Capture the cell that displays the provided text and extract its [x, y] central coordinate. 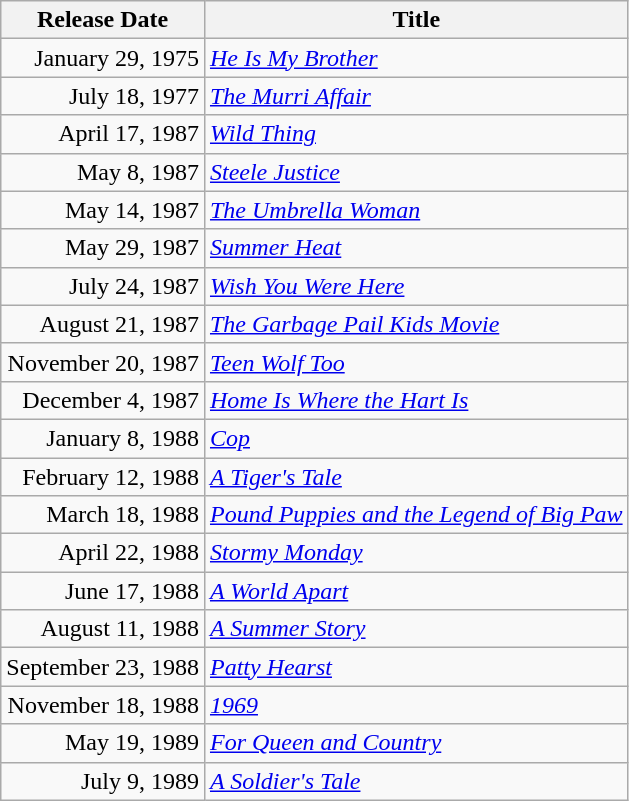
April 17, 1987 [103, 134]
August 21, 1987 [103, 324]
Cop [416, 438]
The Murri Affair [416, 96]
May 14, 1987 [103, 210]
1969 [416, 705]
Teen Wolf Too [416, 362]
The Umbrella Woman [416, 210]
June 17, 1988 [103, 591]
Summer Heat [416, 248]
Wish You Were Here [416, 286]
Stormy Monday [416, 553]
July 9, 1989 [103, 781]
August 11, 1988 [103, 629]
The Garbage Pail Kids Movie [416, 324]
He Is My Brother [416, 58]
Title [416, 20]
January 29, 1975 [103, 58]
November 18, 1988 [103, 705]
December 4, 1987 [103, 400]
A World Apart [416, 591]
A Soldier's Tale [416, 781]
September 23, 1988 [103, 667]
For Queen and Country [416, 743]
July 24, 1987 [103, 286]
January 8, 1988 [103, 438]
April 22, 1988 [103, 553]
February 12, 1988 [103, 477]
May 19, 1989 [103, 743]
November 20, 1987 [103, 362]
Release Date [103, 20]
Wild Thing [416, 134]
Steele Justice [416, 172]
A Tiger's Tale [416, 477]
A Summer Story [416, 629]
July 18, 1977 [103, 96]
Home Is Where the Hart Is [416, 400]
March 18, 1988 [103, 515]
May 8, 1987 [103, 172]
Pound Puppies and the Legend of Big Paw [416, 515]
Patty Hearst [416, 667]
May 29, 1987 [103, 248]
